Return (x, y) of the center of cell containing provided text 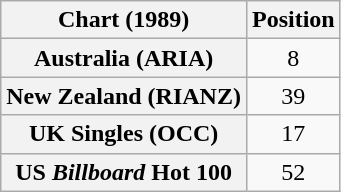
8 (293, 58)
Australia (ARIA) (124, 58)
17 (293, 134)
52 (293, 172)
US Billboard Hot 100 (124, 172)
Chart (1989) (124, 20)
UK Singles (OCC) (124, 134)
Position (293, 20)
39 (293, 96)
New Zealand (RIANZ) (124, 96)
